Capture the cell that displays the provided text and extract its [X, Y] central coordinate. 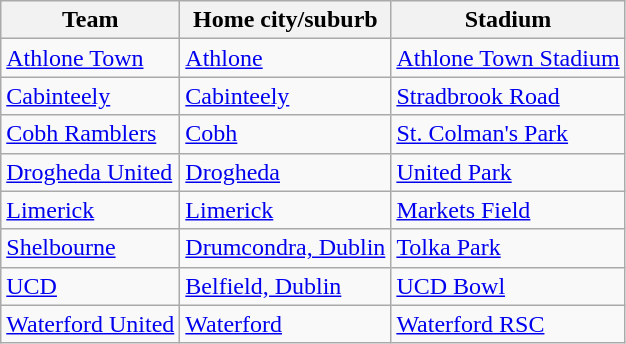
United Park [508, 172]
Waterford [286, 324]
Belfield, Dublin [286, 286]
Stradbrook Road [508, 96]
Athlone Town [90, 58]
UCD [90, 286]
Home city/suburb [286, 20]
Drumcondra, Dublin [286, 248]
Shelbourne [90, 248]
Stadium [508, 20]
Cobh [286, 134]
Athlone [286, 58]
Drogheda United [90, 172]
Athlone Town Stadium [508, 58]
UCD Bowl [508, 286]
Cobh Ramblers [90, 134]
Markets Field [508, 210]
Tolka Park [508, 248]
Team [90, 20]
St. Colman's Park [508, 134]
Drogheda [286, 172]
Waterford United [90, 324]
Waterford RSC [508, 324]
